Return the (X, Y) coordinate for the center point of the cell that contains the specified text.  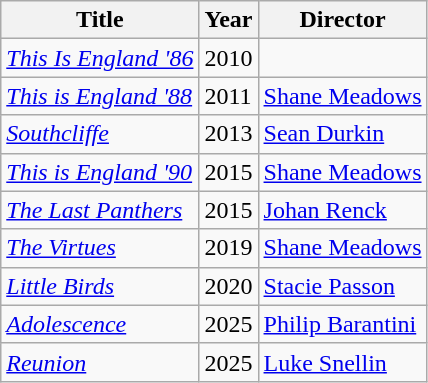
2019 (228, 248)
The Last Panthers (100, 210)
Sean Durkin (342, 134)
This Is England '86 (100, 58)
2020 (228, 286)
Director (342, 20)
Little Birds (100, 286)
Adolescence (100, 324)
Reunion (100, 362)
Title (100, 20)
2010 (228, 58)
This is England '88 (100, 96)
2013 (228, 134)
Year (228, 20)
2011 (228, 96)
Stacie Passon (342, 286)
Johan Renck (342, 210)
Philip Barantini (342, 324)
Luke Snellin (342, 362)
Southcliffe (100, 134)
This is England '90 (100, 172)
The Virtues (100, 248)
